Extract the [x, y] coordinate from the center of the cell holding the provided text.  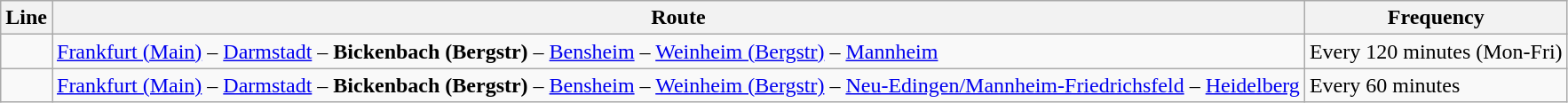
Line [27, 18]
Frequency [1436, 18]
Every 60 minutes [1436, 85]
Frankfurt (Main) – Darmstadt – Bickenbach (Bergstr) – Bensheim – Weinheim (Bergstr) – Neu-Edingen/Mannheim-Friedrichsfeld – Heidelberg [678, 85]
Every 120 minutes (Mon-Fri) [1436, 51]
Frankfurt (Main) – Darmstadt – Bickenbach (Bergstr) – Bensheim – Weinheim (Bergstr) – Mannheim [678, 51]
Route [678, 18]
